Identify which cell holds the provided text, then report its (x, y) central coordinate. 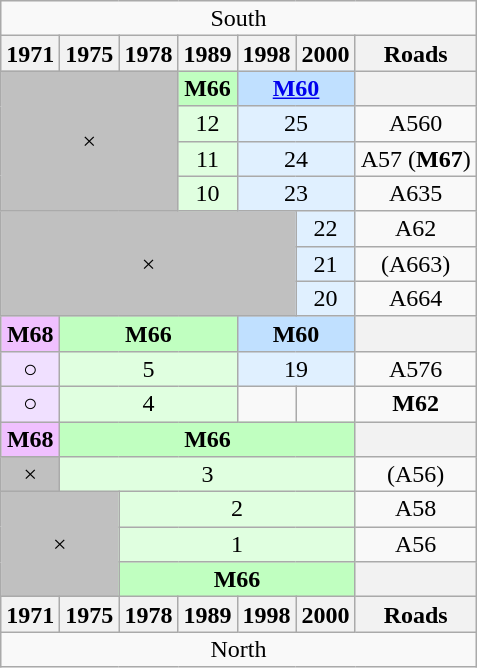
A57 (M67) (416, 158)
A576 (416, 368)
4 (148, 404)
24 (296, 158)
(A56) (416, 474)
10 (208, 194)
A62 (416, 228)
23 (296, 194)
A58 (416, 510)
South (238, 18)
1 (237, 544)
3 (208, 474)
A664 (416, 298)
5 (148, 368)
North (238, 650)
12 (208, 124)
2 (237, 510)
25 (296, 124)
A56 (416, 544)
22 (326, 228)
19 (296, 368)
A560 (416, 124)
A635 (416, 194)
M62 (416, 404)
20 (326, 298)
11 (208, 158)
(A663) (416, 264)
21 (326, 264)
